From the cell containing the given text, extract its center point as [x, y] coordinate. 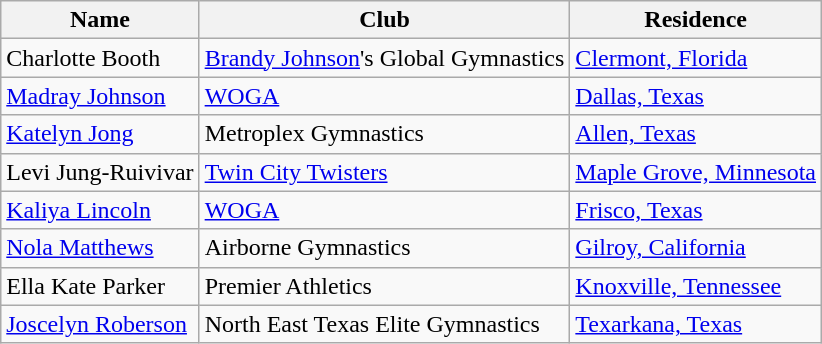
Katelyn Jong [100, 134]
Name [100, 20]
Premier Athletics [384, 286]
Clermont, Florida [696, 58]
Club [384, 20]
Brandy Johnson's Global Gymnastics [384, 58]
Ella Kate Parker [100, 286]
Maple Grove, Minnesota [696, 172]
Airborne Gymnastics [384, 248]
Dallas, Texas [696, 96]
Gilroy, California [696, 248]
Texarkana, Texas [696, 324]
Levi Jung-Ruivivar [100, 172]
Frisco, Texas [696, 210]
Metroplex Gymnastics [384, 134]
Nola Matthews [100, 248]
Residence [696, 20]
Joscelyn Roberson [100, 324]
Madray Johnson [100, 96]
Charlotte Booth [100, 58]
North East Texas Elite Gymnastics [384, 324]
Kaliya Lincoln [100, 210]
Allen, Texas [696, 134]
Knoxville, Tennessee [696, 286]
Twin City Twisters [384, 172]
